Extract the [x, y] coordinate from the center of the cell holding the provided text.  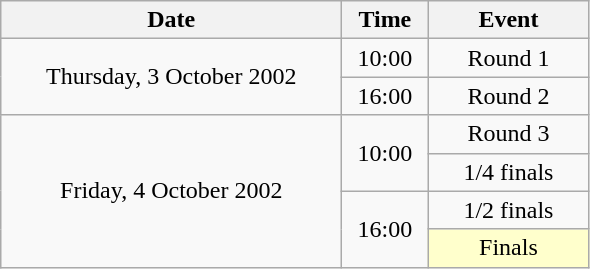
Friday, 4 October 2002 [172, 191]
1/4 finals [508, 172]
1/2 finals [508, 210]
Time [385, 20]
Finals [508, 248]
Thursday, 3 October 2002 [172, 77]
Event [508, 20]
Round 3 [508, 134]
Round 1 [508, 58]
Round 2 [508, 96]
Date [172, 20]
